Output the [X, Y] coordinate of the center of the cell containing the given text.  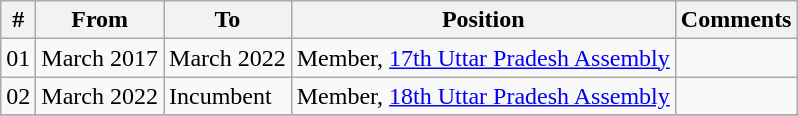
02 [18, 96]
Position [483, 20]
From [100, 20]
March 2017 [100, 58]
Member, 18th Uttar Pradesh Assembly [483, 96]
Comments [736, 20]
# [18, 20]
01 [18, 58]
To [228, 20]
Member, 17th Uttar Pradesh Assembly [483, 58]
Incumbent [228, 96]
